Scan for the cell matching the given text and deliver its [x, y] coordinate at center. 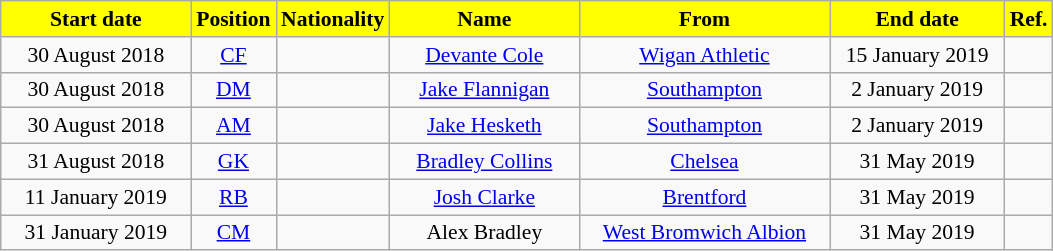
Ref. [1029, 19]
From [704, 19]
End date [918, 19]
West Bromwich Albion [704, 233]
Josh Clarke [484, 197]
GK [234, 162]
31 August 2018 [96, 162]
Nationality [332, 19]
Name [484, 19]
Chelsea [704, 162]
RB [234, 197]
AM [234, 126]
Brentford [704, 197]
CF [234, 55]
11 January 2019 [96, 197]
Wigan Athletic [704, 55]
31 January 2019 [96, 233]
Devante Cole [484, 55]
Jake Flannigan [484, 90]
DM [234, 90]
Start date [96, 19]
Bradley Collins [484, 162]
Alex Bradley [484, 233]
Jake Hesketh [484, 126]
15 January 2019 [918, 55]
CM [234, 233]
Position [234, 19]
